Determine the (X, Y) coordinate at the center of the cell enclosing the given text.  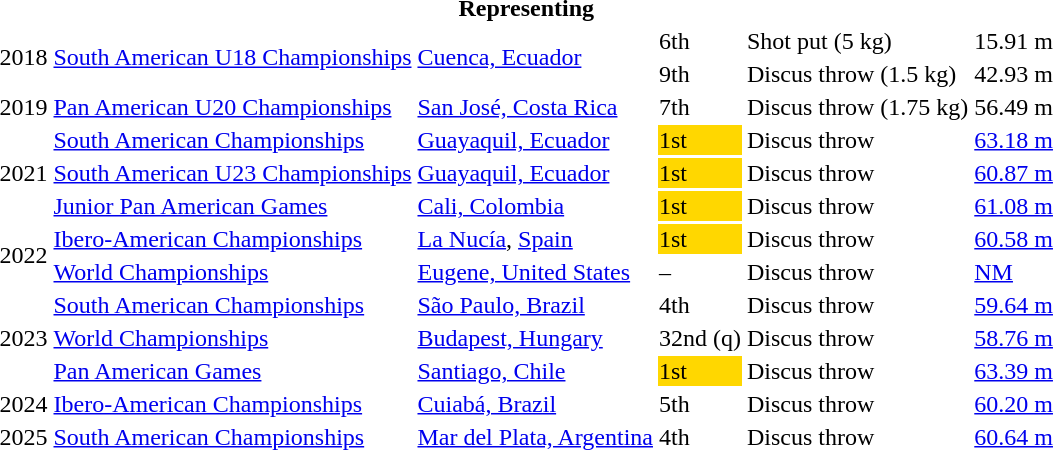
South American U23 Championships (232, 173)
7th (700, 107)
32nd (q) (700, 338)
– (700, 272)
9th (700, 74)
Santiago, Chile (535, 371)
São Paulo, Brazil (535, 305)
Discus throw (1.75 kg) (857, 107)
Budapest, Hungary (535, 338)
Discus throw (1.5 kg) (857, 74)
San José, Costa Rica (535, 107)
La Nucía, Spain (535, 239)
6th (700, 41)
Pan American U20 Championships (232, 107)
Cuenca, Ecuador (535, 58)
Cuiabá, Brazil (535, 404)
4th (700, 305)
Cali, Colombia (535, 206)
South American U18 Championships (232, 58)
Pan American Games (232, 371)
Shot put (5 kg) (857, 41)
Junior Pan American Games (232, 206)
5th (700, 404)
Eugene, United States (535, 272)
